Output the (X, Y) coordinate of the center of the cell containing the given text.  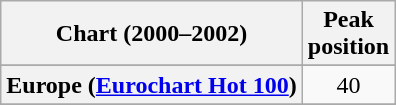
40 (348, 85)
Peakposition (348, 34)
Europe (Eurochart Hot 100) (152, 85)
Chart (2000–2002) (152, 34)
